For the text-containing cell, return its midpoint in (X, Y) coordinate format. 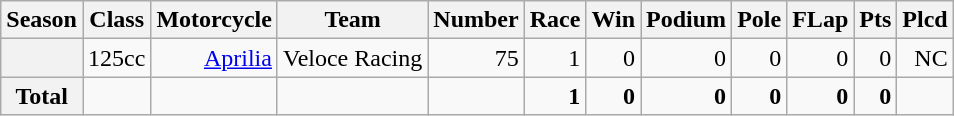
Podium (686, 20)
Team (352, 20)
Win (614, 20)
FLap (820, 20)
Total (42, 96)
125cc (116, 58)
Class (116, 20)
Veloce Racing (352, 58)
Number (476, 20)
Pole (760, 20)
NC (925, 58)
Race (555, 20)
Plcd (925, 20)
Pts (876, 20)
75 (476, 58)
Season (42, 20)
Aprilia (214, 58)
Motorcycle (214, 20)
